Capture the cell that displays the provided text and extract its [x, y] central coordinate. 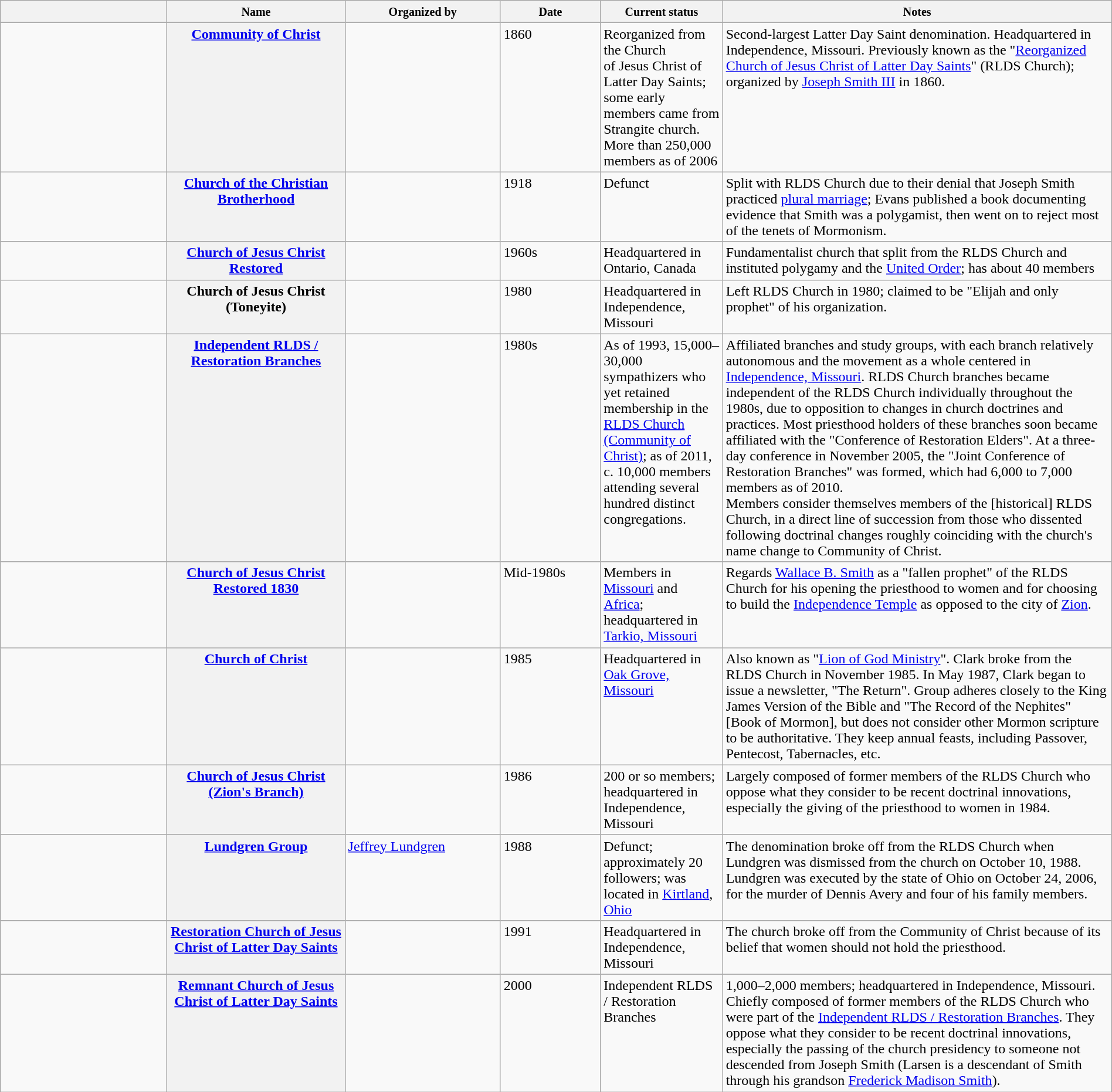
Defunct; approximately 20 followers; was located in Kirtland, Ohio [662, 877]
Left RLDS Church in 1980; claimed to be "Elijah and only prophet" of his organization. [917, 307]
Restoration Church of Jesus Christ of Latter Day Saints [256, 947]
Headquartered in Ontario, Canada [662, 260]
Organized by [422, 12]
1918 [550, 206]
1988 [550, 877]
1986 [550, 800]
2000 [550, 1033]
Mid-1980s [550, 605]
1860 [550, 97]
1980 [550, 307]
Reorganized from the Churchof Jesus Christ of Latter Day Saints; some early members came from Strangite church. More than 250,000 members as of 2006 [662, 97]
1980s [550, 448]
Church of the Christian Brotherhood [256, 206]
Name [256, 12]
Community of Christ [256, 97]
Fundamentalist church that split from the RLDS Church and instituted polygamy and the United Order; has about 40 members [917, 260]
1985 [550, 706]
Church of Jesus Christ Restored [256, 260]
Notes [917, 12]
200 or so members; headquartered in Independence, Missouri [662, 800]
The church broke off from the Community of Christ because of its belief that women should not hold the priesthood. [917, 947]
1991 [550, 947]
Date [550, 12]
Church of Jesus Christ Restored 1830 [256, 605]
Current status [662, 12]
Church of Christ [256, 706]
Lundgren Group [256, 877]
1960s [550, 260]
Church of Jesus Christ (Zion's Branch) [256, 800]
Church of Jesus Christ (Toneyite) [256, 307]
Defunct [662, 206]
Jeffrey Lundgren [422, 877]
Remnant Church of Jesus Christ of Latter Day Saints [256, 1033]
Members in Missouri and Africa; headquartered in Tarkio, Missouri [662, 605]
Headquartered in Oak Grove, Missouri [662, 706]
